Provide the [X, Y] coordinate of the cell's center where the given text is located.  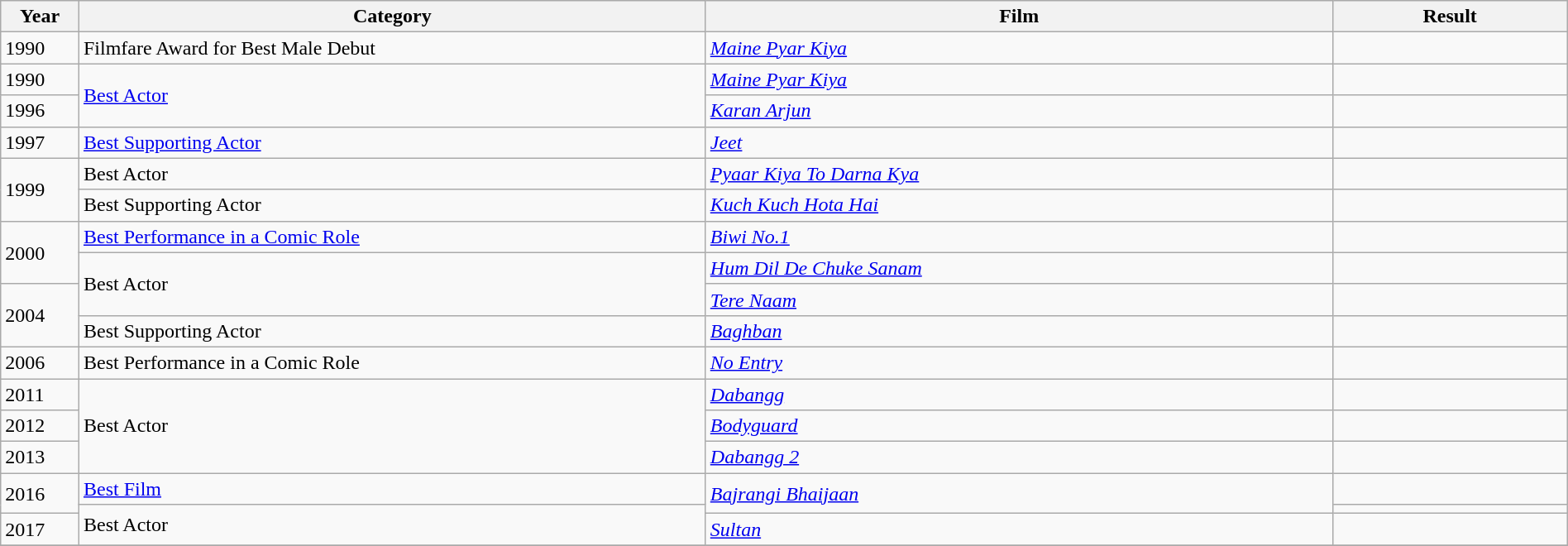
No Entry [1019, 362]
Kuch Kuch Hota Hai [1019, 205]
Jeet [1019, 142]
2006 [40, 362]
1999 [40, 189]
Best Film [392, 489]
Dabangg [1019, 395]
Result [1450, 17]
2016 [40, 493]
Bodyguard [1019, 426]
Karan Arjun [1019, 111]
Bajrangi Bhaijaan [1019, 493]
Biwi No.1 [1019, 237]
2012 [40, 426]
2011 [40, 395]
Dabangg 2 [1019, 457]
Sultan [1019, 529]
Category [392, 17]
2013 [40, 457]
Tere Naam [1019, 299]
Year [40, 17]
2000 [40, 252]
Pyaar Kiya To Darna Kya [1019, 174]
2017 [40, 529]
Baghban [1019, 331]
2004 [40, 315]
Filmfare Award for Best Male Debut [392, 48]
Hum Dil De Chuke Sanam [1019, 268]
1997 [40, 142]
1996 [40, 111]
Film [1019, 17]
